Provide the [x, y] coordinate of the cell's center where the given text is located.  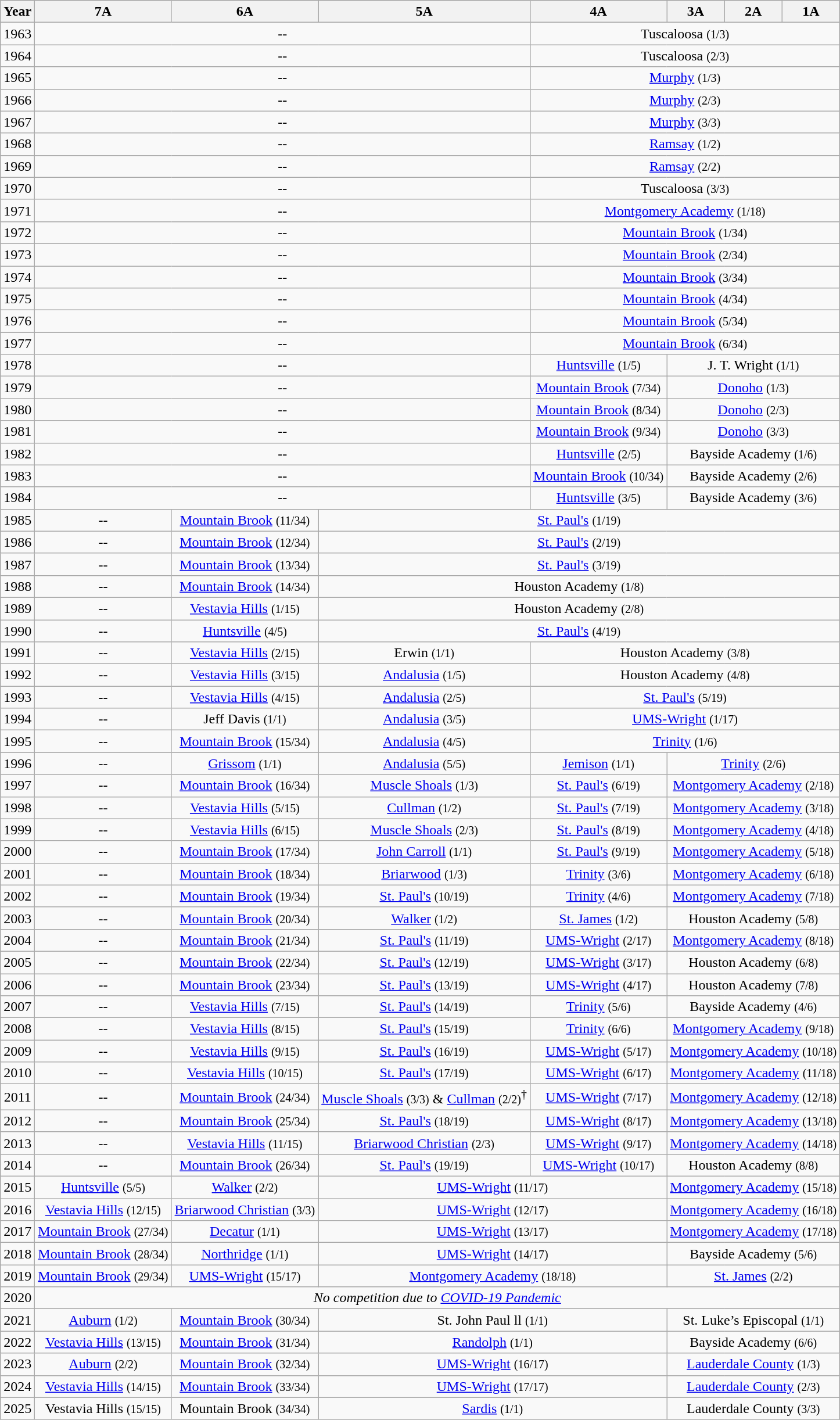
2013 [17, 1143]
2015 [17, 1188]
Huntsville (4/5) [245, 630]
Mountain Brook (34/34) [245, 1408]
Montgomery Academy (2/18) [753, 786]
Huntsville (1/5) [598, 365]
1997 [17, 786]
Bayside Academy (1/6) [753, 454]
Trinity (3/6) [598, 874]
St. Luke’s Episcopal (1/1) [753, 1320]
7A [103, 12]
1979 [17, 388]
4A [598, 12]
Montgomery Academy (6/18) [753, 874]
2014 [17, 1165]
2008 [17, 1029]
Mountain Brook (13/34) [245, 564]
2003 [17, 918]
St. Paul's (3/19) [579, 564]
Mountain Brook (2/34) [685, 254]
St. Paul's (8/19) [598, 830]
1964 [17, 56]
UMS-Wright (8/17) [598, 1121]
Mountain Brook (25/34) [245, 1121]
St. Paul's (17/19) [424, 1073]
2005 [17, 962]
St. Paul's (7/19) [598, 808]
Jemison (1/1) [598, 763]
Cullman (1/2) [424, 808]
Tuscaloosa (3/3) [685, 188]
St. James (2/2) [753, 1276]
Trinity (1/6) [685, 741]
Houston Academy (3/8) [685, 653]
Mountain Brook (23/34) [245, 985]
1A [811, 12]
Mountain Brook (9/34) [598, 432]
1985 [17, 520]
1973 [17, 254]
Bayside Academy (2/6) [753, 476]
2022 [17, 1342]
1980 [17, 410]
Mountain Brook (5/34) [685, 321]
Mountain Brook (30/34) [245, 1320]
Briarwood Christian (2/3) [424, 1143]
2025 [17, 1408]
UMS-Wright (11/17) [493, 1188]
Murphy (3/3) [685, 122]
St. Paul's (5/19) [685, 697]
Montgomery Academy (17/18) [753, 1232]
2019 [17, 1276]
St. Paul's (18/19) [424, 1121]
1996 [17, 763]
Donoho (1/3) [753, 388]
J. T. Wright (1/1) [753, 365]
Mountain Brook (33/34) [245, 1386]
Mountain Brook (27/34) [103, 1232]
2009 [17, 1051]
Houston Academy (7/8) [753, 985]
UMS-Wright (4/17) [598, 985]
Donoho (3/3) [753, 432]
2010 [17, 1073]
2018 [17, 1254]
1978 [17, 365]
St. Paul's (1/19) [579, 520]
Ramsay (1/2) [685, 144]
Trinity (6/6) [598, 1029]
Lauderdale County (1/3) [753, 1364]
UMS-Wright (14/17) [493, 1254]
1969 [17, 166]
St. Paul's (16/19) [424, 1051]
St. Paul's (2/19) [579, 542]
Vestavia Hills (4/15) [245, 697]
St. Paul's (14/19) [424, 1007]
UMS-Wright (7/17) [598, 1097]
Mountain Brook (6/34) [685, 343]
Vestavia Hills (6/15) [245, 830]
Mountain Brook (32/34) [245, 1364]
Mountain Brook (16/34) [245, 786]
Mountain Brook (31/34) [245, 1342]
1968 [17, 144]
Montgomery Academy (14/18) [753, 1143]
1972 [17, 232]
1977 [17, 343]
Tuscaloosa (2/3) [685, 56]
St. Paul's (11/19) [424, 940]
Walker (2/2) [245, 1188]
1963 [17, 34]
2007 [17, 1007]
1967 [17, 122]
Andalusia (4/5) [424, 741]
St. Paul's (4/19) [579, 630]
Trinity (2/6) [753, 763]
Mountain Brook (26/34) [245, 1165]
Montgomery Academy (1/18) [685, 210]
Andalusia (2/5) [424, 697]
UMS-Wright (5/17) [598, 1051]
1982 [17, 454]
St. Paul's (9/19) [598, 852]
Vestavia Hills (10/15) [245, 1073]
2A [753, 12]
Mountain Brook (11/34) [245, 520]
Montgomery Academy (3/18) [753, 808]
St. Paul's (10/19) [424, 896]
Mountain Brook (19/34) [245, 896]
Muscle Shoals (3/3) & Cullman (2/2)† [424, 1097]
Ramsay (2/2) [685, 166]
1993 [17, 697]
Mountain Brook (20/34) [245, 918]
Montgomery Academy (13/18) [753, 1121]
Lauderdale County (2/3) [753, 1386]
Andalusia (3/5) [424, 719]
Mountain Brook (15/34) [245, 741]
Murphy (1/3) [685, 78]
1990 [17, 630]
UMS-Wright (13/17) [493, 1232]
Andalusia (1/5) [424, 675]
Erwin (1/1) [424, 653]
2016 [17, 1210]
UMS-Wright (16/17) [493, 1364]
Houston Academy (8/8) [753, 1165]
John Carroll (1/1) [424, 852]
Auburn (1/2) [103, 1320]
Jeff Davis (1/1) [245, 719]
UMS-Wright (9/17) [598, 1143]
UMS-Wright (15/17) [245, 1276]
3A [696, 12]
Bayside Academy (4/6) [753, 1007]
1987 [17, 564]
Northridge (1/1) [245, 1254]
Sardis (1/1) [493, 1408]
2023 [17, 1364]
No competition due to COVID-19 Pandemic [437, 1298]
Mountain Brook (18/34) [245, 874]
2001 [17, 874]
Montgomery Academy (7/18) [753, 896]
2000 [17, 852]
UMS-Wright (17/17) [493, 1386]
6A [245, 12]
Montgomery Academy (9/18) [753, 1029]
Vestavia Hills (1/15) [245, 608]
Murphy (2/3) [685, 100]
Year [17, 12]
Mountain Brook (3/34) [685, 277]
Vestavia Hills (2/15) [245, 653]
Montgomery Academy (12/18) [753, 1097]
1988 [17, 586]
2024 [17, 1386]
1986 [17, 542]
St. Paul's (19/19) [424, 1165]
St. Paul's (15/19) [424, 1029]
Mountain Brook (1/34) [685, 232]
Vestavia Hills (3/15) [245, 675]
Montgomery Academy (8/18) [753, 940]
UMS-Wright (3/17) [598, 962]
Montgomery Academy (11/18) [753, 1073]
UMS-Wright (1/17) [685, 719]
Bayside Academy (3/6) [753, 498]
2011 [17, 1097]
2004 [17, 940]
Briarwood Christian (3/3) [245, 1210]
1983 [17, 476]
1995 [17, 741]
Decatur (1/1) [245, 1232]
2017 [17, 1232]
Montgomery Academy (10/18) [753, 1051]
Vestavia Hills (7/15) [245, 1007]
St. Paul's (6/19) [598, 786]
Trinity (5/6) [598, 1007]
St. Paul's (13/19) [424, 985]
2012 [17, 1121]
2020 [17, 1298]
Muscle Shoals (2/3) [424, 830]
1976 [17, 321]
Huntsville (2/5) [598, 454]
1975 [17, 299]
2006 [17, 985]
Mountain Brook (14/34) [245, 586]
Vestavia Hills (9/15) [245, 1051]
Mountain Brook (17/34) [245, 852]
Mountain Brook (21/34) [245, 940]
Vestavia Hills (8/15) [245, 1029]
Mountain Brook (24/34) [245, 1097]
Montgomery Academy (18/18) [493, 1276]
Lauderdale County (3/3) [753, 1408]
Montgomery Academy (4/18) [753, 830]
Huntsville (5/5) [103, 1188]
Mountain Brook (4/34) [685, 299]
Houston Academy (6/8) [753, 962]
2002 [17, 896]
St. James (1/2) [598, 918]
Briarwood (1/3) [424, 874]
Vestavia Hills (15/15) [103, 1408]
1991 [17, 653]
UMS-Wright (6/17) [598, 1073]
Vestavia Hills (13/15) [103, 1342]
1971 [17, 210]
1999 [17, 830]
UMS-Wright (12/17) [493, 1210]
Muscle Shoals (1/3) [424, 786]
Houston Academy (5/8) [753, 918]
Montgomery Academy (15/18) [753, 1188]
Mountain Brook (8/34) [598, 410]
Vestavia Hills (5/15) [245, 808]
UMS-Wright (10/17) [598, 1165]
Mountain Brook (29/34) [103, 1276]
1984 [17, 498]
Grissom (1/1) [245, 763]
Mountain Brook (28/34) [103, 1254]
Montgomery Academy (5/18) [753, 852]
Auburn (2/2) [103, 1364]
Vestavia Hills (11/15) [245, 1143]
Tuscaloosa (1/3) [685, 34]
Mountain Brook (12/34) [245, 542]
UMS-Wright (2/17) [598, 940]
Vestavia Hills (14/15) [103, 1386]
Donoho (2/3) [753, 410]
Mountain Brook (22/34) [245, 962]
Trinity (4/6) [598, 896]
Montgomery Academy (16/18) [753, 1210]
Randolph (1/1) [493, 1342]
Bayside Academy (6/6) [753, 1342]
Houston Academy (1/8) [579, 586]
1989 [17, 608]
Houston Academy (4/8) [685, 675]
Andalusia (5/5) [424, 763]
St. Paul's (12/19) [424, 962]
1994 [17, 719]
Mountain Brook (10/34) [598, 476]
1974 [17, 277]
1966 [17, 100]
Walker (1/2) [424, 918]
1981 [17, 432]
Huntsville (3/5) [598, 498]
St. John Paul ll (1/1) [493, 1320]
Mountain Brook (7/34) [598, 388]
1965 [17, 78]
Bayside Academy (5/6) [753, 1254]
1998 [17, 808]
Vestavia Hills (12/15) [103, 1210]
Houston Academy (2/8) [579, 608]
2021 [17, 1320]
1970 [17, 188]
5A [424, 12]
1992 [17, 675]
